Find where the given text appears and provide that cell's center as [x, y] coordinate. 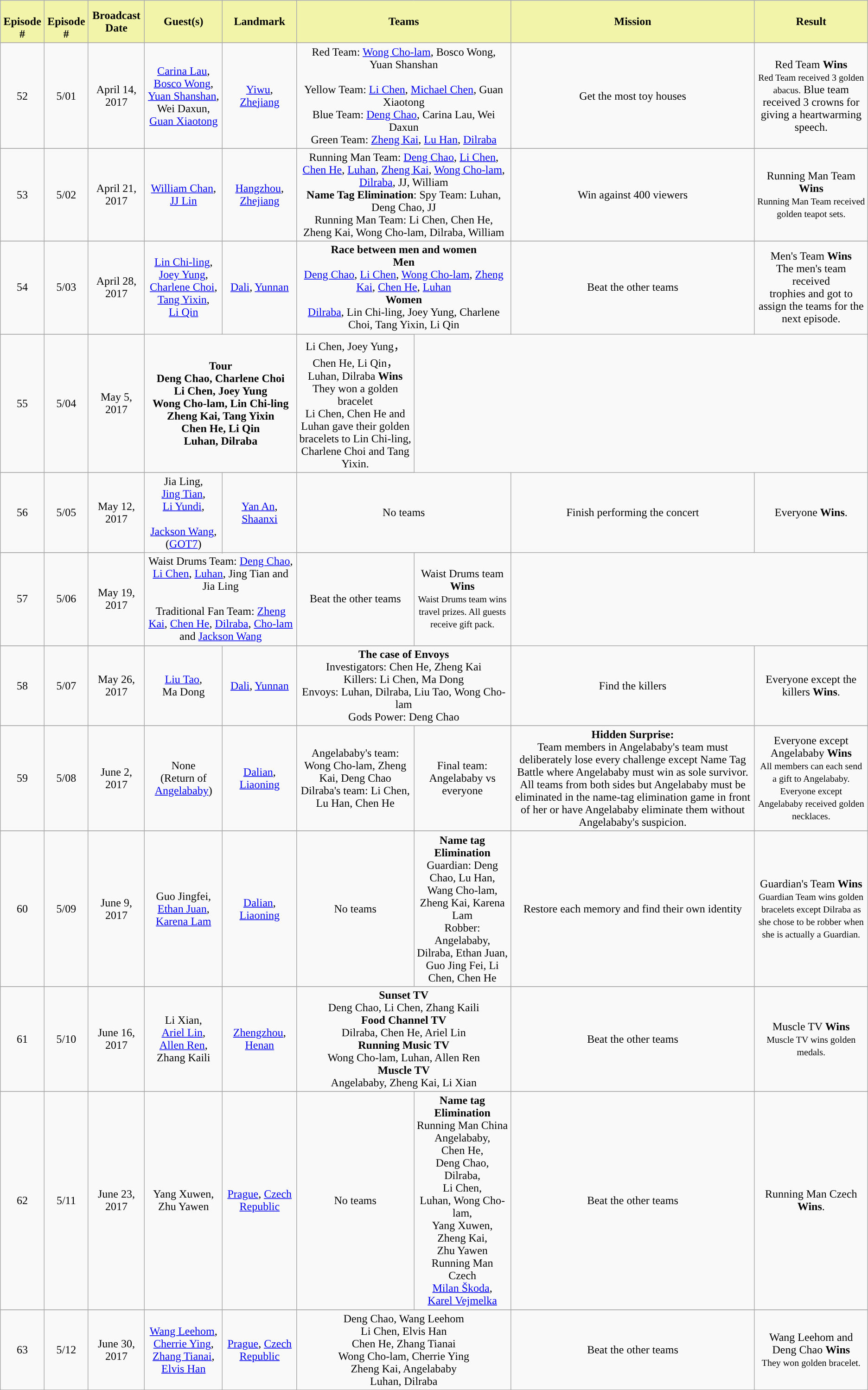
Restore each memory and find their own identity [633, 909]
May 12, 2017 [116, 513]
Red Team WinsRed Team received 3 golden abacus. Blue team received 3 crowns for giving a heartwarming speech. [811, 96]
Landmark [260, 22]
Guo Jingfei,Ethan Juan,Karena Lam [184, 909]
5/02 [66, 195]
June 2, 2017 [116, 778]
56 [22, 513]
Running Man Czech Wins. [811, 1200]
April 21, 2017 [116, 195]
62 [22, 1200]
Guest(s) [184, 22]
May 26, 2017 [116, 685]
Li Xian,Ariel Lin,Allen Ren,Zhang Kaili [184, 1039]
5/04 [66, 403]
Muscle TV WinsMuscle TV wins golden medals. [811, 1039]
63 [22, 1349]
5/01 [66, 96]
Liu Tao,Ma Dong [184, 685]
5/10 [66, 1039]
53 [22, 195]
April 14, 2017 [116, 96]
Yiwu, Zhejiang [260, 96]
Win against 400 viewers [633, 195]
Final team: Angelababy vs everyone [463, 778]
Mission [633, 22]
55 [22, 403]
5/09 [66, 909]
Get the most toy houses [633, 96]
Finish performing the concert [633, 513]
Angelababy's team: Wong Cho-lam, Zheng Kai, Deng ChaoDilraba's team: Li Chen, Lu Han, Chen He [355, 778]
5/08 [66, 778]
May 19, 2017 [116, 599]
Waist Drums team WinsWaist Drums team wins travel prizes. All guests receive gift pack. [463, 599]
Waist Drums Team: Deng Chao, Li Chen, Luhan, Jing Tian and Jia LingTraditional Fan Team: Zheng Kai, Chen He, Dilraba, Cho-lam and Jackson Wang [221, 599]
52 [22, 96]
5/05 [66, 513]
Yang Xuwen,Zhu Yawen [184, 1200]
5/06 [66, 599]
None(Return of Angelababy) [184, 778]
Hangzhou, Zhejiang [260, 195]
Carina Lau,Bosco Wong,Yuan Shanshan,Wei Daxun,Guan Xiaotong [184, 96]
Zhengzhou, Henan [260, 1039]
Teams [404, 22]
TourDeng Chao, Charlene ChoiLi Chen, Joey YungWong Cho-lam, Lin Chi-lingZheng Kai, Tang YixinChen He, Li QinLuhan, Dilraba [221, 403]
Yan An, Shaanxi [260, 513]
Deng Chao, Wang LeehomLi Chen, Elvis HanChen He, Zhang TianaiWong Cho-lam, Cherrie YingZheng Kai, AngelababyLuhan, Dilraba [404, 1349]
5/07 [66, 685]
Broadcast Date [116, 22]
June 23, 2017 [116, 1200]
5/12 [66, 1349]
Running Man Team WinsRunning Man Team received golden teapot sets. [811, 195]
Everyone except Angelababy WinsAll members can each send a gift to Angelababy. Everyone except Angelababy received golden necklaces. [811, 778]
Wang Leehom,Cherrie Ying,Zhang Tianai,Elvis Han [184, 1349]
The case of EnvoysInvestigators: Chen He, Zheng KaiKillers: Li Chen, Ma DongEnvoys: Luhan, Dilraba, Liu Tao, Wong Cho-lamGods Power: Deng Chao [404, 685]
Everyone Wins. [811, 513]
Lin Chi-ling,Joey Yung,Charlene Choi,Tang Yixin,Li Qin [184, 287]
60 [22, 909]
57 [22, 599]
May 5, 2017 [116, 403]
61 [22, 1039]
Jia Ling,Jing Tian, Li Yundi,Jackson Wang, (GOT7) [184, 513]
June 9, 2017 [116, 909]
Result [811, 22]
58 [22, 685]
June 16, 2017 [116, 1039]
5/11 [66, 1200]
5/03 [66, 287]
April 28, 2017 [116, 287]
William Chan,JJ Lin [184, 195]
June 30, 2017 [116, 1349]
Guardian's Team WinsGuardian Team wins golden bracelets except Dilraba as she chose to be robber when she is actually a Guardian. [811, 909]
59 [22, 778]
54 [22, 287]
Wang Leehom and Deng Chao WinsThey won golden bracelet. [811, 1349]
Men's Team WinsThe men's team receivedtrophies and got to assign the teams for the next episode. [811, 287]
Find the killers [633, 685]
Everyone except the killers Wins. [811, 685]
